Determine the [x, y] coordinate at the center of the cell enclosing the given text.  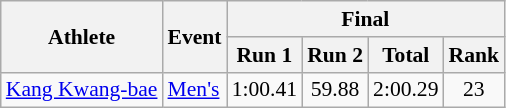
Kang Kwang-bae [82, 90]
Run 1 [264, 55]
59.88 [335, 90]
1:00.41 [264, 90]
Men's [195, 90]
Event [195, 36]
2:00.29 [406, 90]
Run 2 [335, 55]
23 [474, 90]
Rank [474, 55]
Athlete [82, 36]
Total [406, 55]
Final [366, 19]
